From the cell containing the given text, extract its center point as [X, Y] coordinate. 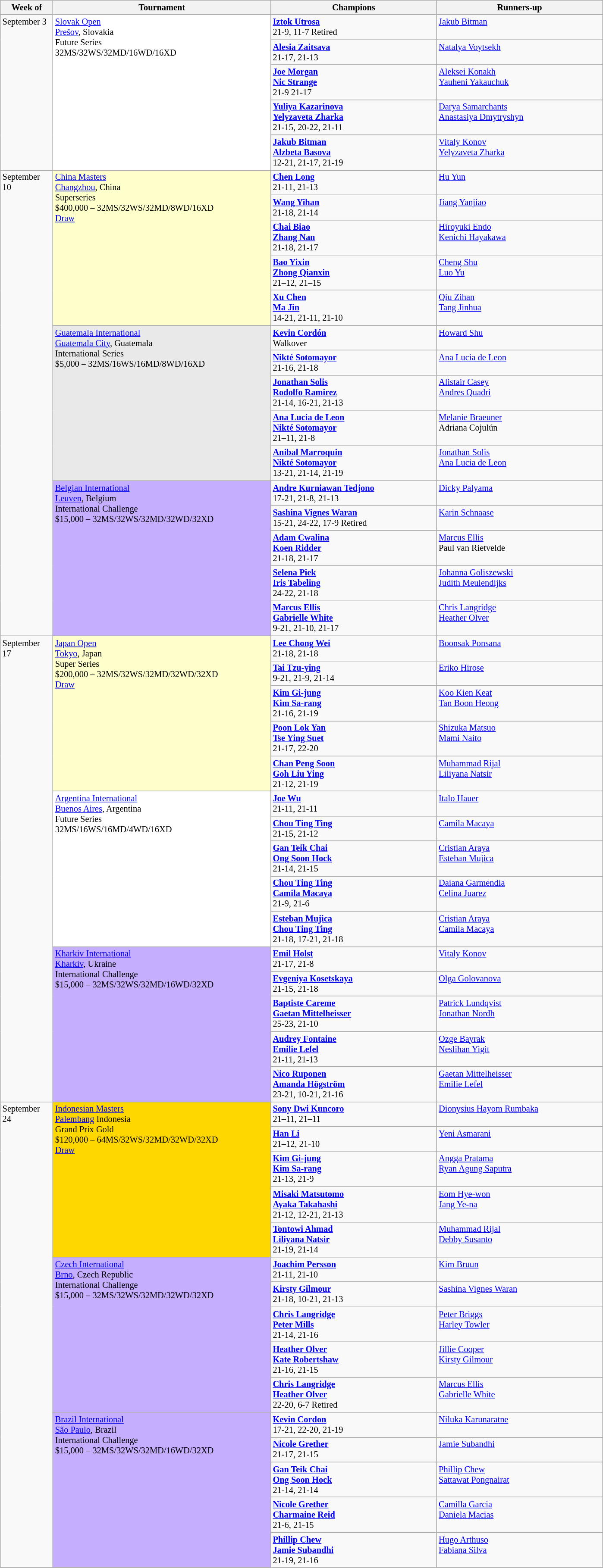
Wang Yihan21-18, 21-14 [354, 207]
Tontowi Ahmad Liliyana Natsir21-19, 21-14 [354, 1240]
Han Li21–12, 21-10 [354, 1139]
Argentina InternationalBuenos Aires, ArgentinaFuture Series32MS/16WS/16MD/4WD/16XD [162, 868]
Vitaly Konov [519, 959]
Chou Ting Ting Camila Macaya21-9, 21-6 [354, 893]
Adam Cwalina Koen Ridder21-18, 21-17 [354, 548]
Kevin CordónWalkover [354, 338]
China MastersChangzhou, ChinaSuperseries$400,000 – 32MS/32WS/32MD/8WD/16XDDraw [162, 247]
Gan Teik Chai Ong Soon Hock21-14, 21-14 [354, 1480]
Shizuka Matsuo Mami Naito [519, 738]
Emil Holst21-17, 21-8 [354, 959]
Chen Long21-11, 21-13 [354, 182]
Champions [354, 7]
Nikté Sotomayor21-16, 21-18 [354, 362]
Nicole Grether Charmaine Reid21-6, 21-15 [354, 1515]
Nicole Grether21-17, 21-15 [354, 1449]
Marcus Ellis Gabrielle White9-21, 21-10, 21-17 [354, 618]
Eom Hye-won Jang Ye-na [519, 1204]
September 24 [27, 1334]
Kim Gi-jung Kim Sa-rang21-13, 21-9 [354, 1169]
Chris Langridge Peter Mills21-14, 21-16 [354, 1324]
Week of [27, 7]
Cristian Araya Esteban Mujica [519, 859]
Selena Piek Iris Tabeling24-22, 21-18 [354, 583]
Ana Lucia de Leon Nikté Sotomayor21–11, 21-8 [354, 428]
Bao Yixin Zhong Qianxin21–12, 21–15 [354, 272]
Nico Ruponen Amanda Högström23-21, 10-21, 21-16 [354, 1084]
Camilla Garcia Daniela Macias [519, 1515]
Howard Shu [519, 338]
Ana Lucia de Leon [519, 362]
Guatemala InternationalGuatemala City, GuatemalaInternational Series$5,000 – 32MS/16WS/16MD/8WD/16XD [162, 403]
Phillip Chew Sattawat Pongnairat [519, 1480]
Indonesian MastersPalembang IndonesiaGrand Prix Gold$120,000 – 64MS/32WS/32MD/32WD/32XDDraw [162, 1179]
Italo Hauer [519, 803]
Esteban Mujica Chou Ting Ting21-18, 17-21, 21-18 [354, 929]
Yuliya Kazarinova Yelyzaveta Zharka21-15, 20-22, 21-11 [354, 117]
Jonathan Solis Ana Lucia de Leon [519, 463]
Boonsak Ponsana [519, 648]
September 17 [27, 869]
Qiu Zihan Tang Jinhua [519, 308]
Jakub Bitman Alzbeta Basova12-21, 21-17, 21-19 [354, 153]
Sashina Vignes Waran15-21, 24-22, 17-9 Retired [354, 518]
Chris Langridge Heather Olver22-20, 6-7 Retired [354, 1395]
Chai Biao Zhang Nan21-18, 21-17 [354, 237]
Koo Kien Keat Tan Boon Heong [519, 703]
Lee Chong Wei 21-18, 21-18 [354, 648]
Jakub Bitman [519, 27]
Evgeniya Kosetskaya21-15, 21-18 [354, 984]
Chan Peng Soon Goh Liu Ying21-12, 21-19 [354, 774]
Jillie Cooper Kirsty Gilmour [519, 1359]
Vitaly Konov Yelyzaveta Zharka [519, 153]
Brazil InternationalSão Paulo, BrazilInternational Challenge$15,000 – 32MS/32WS/32MD/16WD/32XD [162, 1490]
Xu Chen Ma Jin14-21, 21-11, 21-10 [354, 308]
September 10 [27, 403]
Czech InternationalBrno, Czech RepublicInternational Challenge$15,000 – 32MS/32WS/32MD/32WD/32XD [162, 1334]
Dionysius Hayom Rumbaka [519, 1114]
Daiana Garmendia Celina Juarez [519, 893]
Jonathan Solis Rodolfo Ramirez21-14, 16-21, 21-13 [354, 393]
Gan Teik Chai Ong Soon Hock21-14, 21-15 [354, 859]
Johanna Goliszewski Judith Meulendijks [519, 583]
Camila Macaya [519, 828]
Runners-up [519, 7]
Jamie Subandhi [519, 1449]
Phillip Chew Jamie Subandhi21-19, 21-16 [354, 1550]
Niluka Karunaratne [519, 1425]
Olga Golovanova [519, 984]
Jiang Yanjiao [519, 207]
Patrick Lundqvist Jonathan Nordh [519, 1014]
Joe Morgan Nic Strange21-9 21-17 [354, 82]
Angga Pratama Ryan Agung Saputra [519, 1169]
Peter Briggs Harley Towler [519, 1324]
Marcus Ellis Gabrielle White [519, 1395]
Anibal Marroquin Nikté Sotomayor13-21, 21-14, 21-19 [354, 463]
Poon Lok Yan Tse Ying Suet21-17, 22-20 [354, 738]
Chou Ting Ting21-15, 21-12 [354, 828]
Hu Yun [519, 182]
Baptiste Careme Gaetan Mittelheisser25-23, 21-10 [354, 1014]
September 3 [27, 92]
Kevin Cordon17-21, 22-20, 21-19 [354, 1425]
Joachim Persson21-11, 21-10 [354, 1269]
Kharkiv InternationalKharkiv, UkraineInternational Challenge$15,000 – 32MS/32WS/32MD/16WD/32XD [162, 1024]
Belgian InternationalLeuven, BelgiumInternational Challenge$15,000 – 32MS/32WS/32MD/32WD/32XD [162, 558]
Aleksei Konakh Yauheni Yakauchuk [519, 82]
Darya Samarchants Anastasiya Dmytryshyn [519, 117]
Chris Langridge Heather Olver [519, 618]
Melanie Braeuner Adriana Cojulún [519, 428]
Karin Schnaase [519, 518]
Sony Dwi Kuncoro21–11, 21–11 [354, 1114]
Kim Gi-jung Kim Sa-rang21-16, 21-19 [354, 703]
Alesia Zaitsava21-17, 21-13 [354, 52]
Iztok Utrosa21-9, 11-7 Retired [354, 27]
Muhammad Rijal Debby Susanto [519, 1240]
Hugo Arthuso Fabiana Silva [519, 1550]
Audrey Fontaine Emilie Lefel21-11, 21-13 [354, 1049]
Andre Kurniawan Tedjono17-21, 21-8, 21-13 [354, 493]
Ozge Bayrak Neslihan Yigit [519, 1049]
Hiroyuki Endo Kenichi Hayakawa [519, 237]
Eriko Hirose [519, 673]
Japan OpenTokyo, JapanSuper Series$200,000 – 32MS/32WS/32MD/32WD/32XDDraw [162, 713]
Yeni Asmarani [519, 1139]
Misaki Matsutomo Ayaka Takahashi21-12, 12-21, 21-13 [354, 1204]
Tournament [162, 7]
Alistair Casey Andres Quadri [519, 393]
Natalya Voytsekh [519, 52]
Marcus Ellis Paul van Rietvelde [519, 548]
Slovak OpenPrešov, SlovakiaFuture Series32MS/32WS/32MD/16WD/16XD [162, 92]
Kirsty Gilmour21-18, 10-21, 21-13 [354, 1294]
Muhammad Rijal Liliyana Natsir [519, 774]
Kim Bruun [519, 1269]
Sashina Vignes Waran [519, 1294]
Cheng Shu Luo Yu [519, 272]
Heather Olver Kate Robertshaw21-16, 21-15 [354, 1359]
Cristian Araya Camila Macaya [519, 929]
Dicky Palyama [519, 493]
Gaetan Mittelheisser Emilie Lefel [519, 1084]
Tai Tzu-ying9-21, 21-9, 21-14 [354, 673]
Joe Wu21-11, 21-11 [354, 803]
